For the text-containing cell, return its midpoint in (x, y) coordinate format. 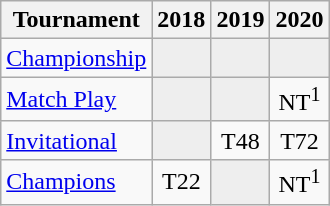
Championship (76, 58)
2019 (240, 20)
Champions (76, 182)
2018 (182, 20)
T48 (240, 140)
Match Play (76, 100)
2020 (300, 20)
T22 (182, 182)
Invitational (76, 140)
Tournament (76, 20)
T72 (300, 140)
